Identify which cell holds the provided text, then report its [X, Y] central coordinate. 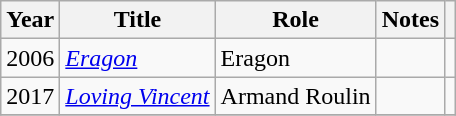
Armand Roulin [296, 96]
2017 [30, 96]
Loving Vincent [138, 96]
Notes [410, 20]
2006 [30, 58]
Year [30, 20]
Role [296, 20]
Title [138, 20]
